Determine the (x, y) coordinate at the center of the cell enclosing the given text.  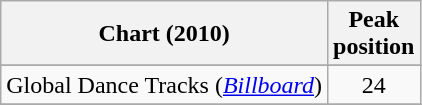
24 (374, 85)
Peakposition (374, 34)
Global Dance Tracks (Billboard) (164, 85)
Chart (2010) (164, 34)
